Search for the cell housing the specified text and yield its [X, Y] center coordinate. 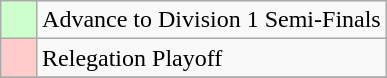
Relegation Playoff [212, 58]
Advance to Division 1 Semi-Finals [212, 20]
